Locate the cell with the specified text and output its (X, Y) center coordinate. 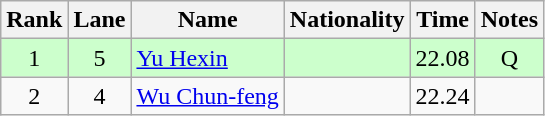
Rank (34, 20)
5 (100, 58)
Time (442, 20)
Q (509, 58)
4 (100, 96)
Lane (100, 20)
Name (208, 20)
2 (34, 96)
1 (34, 58)
22.24 (442, 96)
Yu Hexin (208, 58)
22.08 (442, 58)
Nationality (347, 20)
Wu Chun-feng (208, 96)
Notes (509, 20)
